Scan for the cell matching the given text and deliver its [X, Y] coordinate at center. 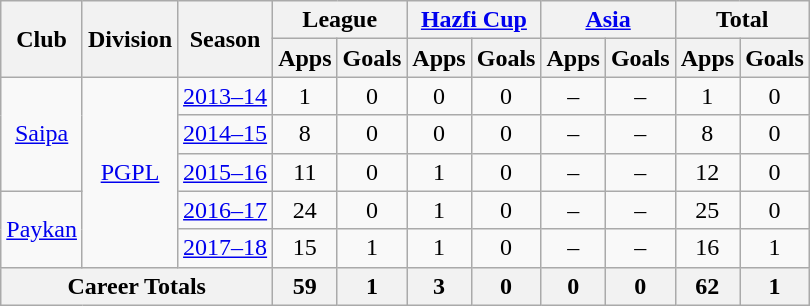
2016–17 [226, 210]
12 [707, 172]
3 [439, 286]
Total [742, 20]
59 [305, 286]
Season [226, 39]
2013–14 [226, 96]
11 [305, 172]
PGPL [130, 172]
24 [305, 210]
Hazfi Cup [474, 20]
Saipa [42, 134]
2015–16 [226, 172]
2017–18 [226, 248]
Paykan [42, 229]
Asia [608, 20]
League [340, 20]
Club [42, 39]
2014–15 [226, 134]
62 [707, 286]
25 [707, 210]
Division [130, 39]
15 [305, 248]
16 [707, 248]
Career Totals [137, 286]
